Extract the (X, Y) coordinate from the center of the cell holding the provided text.  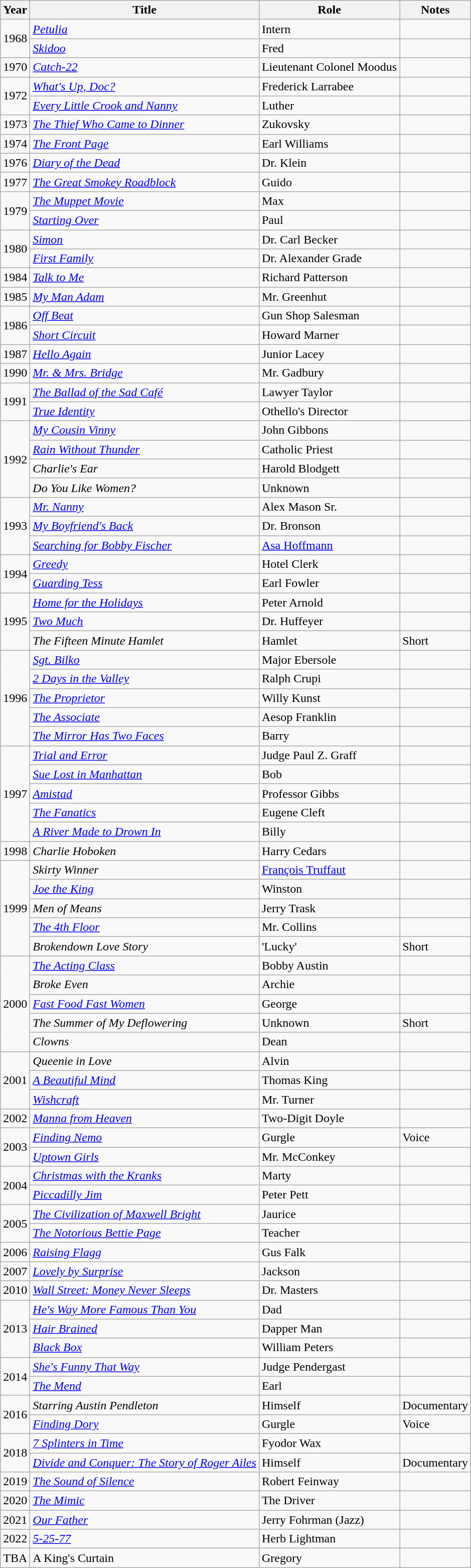
The Notorious Bettie Page (144, 1233)
The Muppet Movie (144, 201)
Peter Arnold (329, 602)
Luther (329, 105)
Teacher (329, 1233)
Earl Fowler (329, 583)
Brokendown Love Story (144, 946)
1996 (15, 698)
Paul (329, 220)
2006 (15, 1252)
2010 (15, 1290)
Catholic Priest (329, 449)
Fast Food Fast Women (144, 1004)
Richard Patterson (329, 278)
Guarding Tess (144, 583)
Joe the King (144, 889)
Intern (329, 29)
Mr. Turner (329, 1099)
Raising Flagg (144, 1252)
Starring Austin Pendleton (144, 1405)
Black Box (144, 1348)
Clowns (144, 1042)
Our Father (144, 1520)
1979 (15, 210)
Wall Street: Money Never Sleeps (144, 1290)
Two-Digit Doyle (329, 1118)
Off Beat (144, 316)
Major Ebersole (329, 660)
Fred (329, 48)
Archie (329, 985)
Charlie Hoboken (144, 851)
Hair Brained (144, 1329)
The Associate (144, 717)
Dr. Masters (329, 1290)
Role (329, 10)
She's Funny That Way (144, 1367)
2000 (15, 1004)
My Man Adam (144, 297)
The Fifteen Minute Hamlet (144, 641)
Greedy (144, 564)
Harold Blodgett (329, 468)
Billy (329, 831)
Title (144, 10)
Amistad (144, 793)
Wishcraft (144, 1099)
Mr. Collins (329, 927)
Thomas King (329, 1080)
Asa Hoffmann (329, 545)
Peter Pett (329, 1195)
Barry (329, 736)
Judge Paul Z. Graff (329, 755)
Dean (329, 1042)
1987 (15, 354)
Searching for Bobby Fischer (144, 545)
2018 (15, 1453)
1991 (15, 402)
Lovely by Surprise (144, 1271)
The Proprietor (144, 698)
Manna from Heaven (144, 1118)
The Thief Who Came to Dinner (144, 125)
1986 (15, 325)
Dr. Huffeyer (329, 622)
Dr. Carl Becker (329, 239)
Mr. Greenhut (329, 297)
Dr. Alexander Grade (329, 259)
2016 (15, 1414)
Petulia (144, 29)
Lieutenant Colonel Moodus (329, 67)
1972 (15, 96)
Eugene Cleft (329, 812)
The Summer of My Deflowering (144, 1023)
2022 (15, 1539)
Piccadilly Jim (144, 1195)
2002 (15, 1118)
Queenie in Love (144, 1061)
Mr. & Mrs. Bridge (144, 373)
Jerry Fohrman (Jazz) (329, 1520)
Marty (329, 1176)
1997 (15, 793)
Jackson (329, 1271)
TBA (15, 1558)
True Identity (144, 411)
1994 (15, 574)
2021 (15, 1520)
1999 (15, 908)
1970 (15, 67)
The Front Page (144, 144)
2007 (15, 1271)
François Truffaut (329, 870)
The Civilization of Maxwell Bright (144, 1214)
Bob (329, 774)
Mr. Nanny (144, 507)
Junior Lacey (329, 354)
2014 (15, 1376)
Talk to Me (144, 278)
Gus Falk (329, 1252)
The Great Smokey Roadblock (144, 182)
1973 (15, 125)
Dr. Klein (329, 163)
2001 (15, 1080)
Max (329, 201)
Alvin (329, 1061)
Simon (144, 239)
Bobby Austin (329, 966)
A Beautiful Mind (144, 1080)
Men of Means (144, 908)
Jerry Trask (329, 908)
Two Much (144, 622)
Finding Dory (144, 1424)
The Mimic (144, 1501)
Professor Gibbs (329, 793)
Every Little Crook and Nanny (144, 105)
2013 (15, 1329)
Fyodor Wax (329, 1443)
Year (15, 10)
Othello's Director (329, 411)
Ralph Crupi (329, 679)
1980 (15, 249)
Trial and Error (144, 755)
Starting Over (144, 220)
Herb Lightman (329, 1539)
Earl (329, 1386)
7 Splinters in Time (144, 1443)
1976 (15, 163)
Hello Again (144, 354)
Harry Cedars (329, 851)
1992 (15, 459)
Notes (435, 10)
George (329, 1004)
The Acting Class (144, 966)
Mr. Gadbury (329, 373)
The Mirror Has Two Faces (144, 736)
'Lucky' (329, 946)
1977 (15, 182)
The Ballad of the Sad Café (144, 392)
2005 (15, 1224)
1998 (15, 851)
Diary of the Dead (144, 163)
The Driver (329, 1501)
The 4th Floor (144, 927)
My Cousin Vinny (144, 430)
The Sound of Silence (144, 1482)
My Boyfriend's Back (144, 526)
Mr. McConkey (329, 1156)
Christmas with the Kranks (144, 1176)
Dad (329, 1309)
Dapper Man (329, 1329)
1990 (15, 373)
John Gibbons (329, 430)
William Peters (329, 1348)
Gun Shop Salesman (329, 316)
Divide and Conquer: The Story of Roger Ailes (144, 1463)
Catch-22 (144, 67)
What's Up, Doc? (144, 86)
1985 (15, 297)
Sgt. Bilko (144, 660)
Winston (329, 889)
Gregory (329, 1558)
Jaurice (329, 1214)
A River Made to Drown In (144, 831)
Skidoo (144, 48)
2019 (15, 1482)
Charlie's Ear (144, 468)
Willy Kunst (329, 698)
Robert Feinway (329, 1482)
1968 (15, 39)
Skirty Winner (144, 870)
Hamlet (329, 641)
1995 (15, 622)
Finding Nemo (144, 1137)
Home for the Holidays (144, 602)
Frederick Larrabee (329, 86)
2020 (15, 1501)
Judge Pendergast (329, 1367)
The Fanatics (144, 812)
Broke Even (144, 985)
Aesop Franklin (329, 717)
2 Days in the Valley (144, 679)
1984 (15, 278)
Uptown Girls (144, 1156)
Howard Marner (329, 335)
2003 (15, 1147)
Lawyer Taylor (329, 392)
Rain Without Thunder (144, 449)
He's Way More Famous Than You (144, 1309)
The Mend (144, 1386)
1974 (15, 144)
Earl Williams (329, 144)
1993 (15, 526)
Hotel Clerk (329, 564)
5-25-77 (144, 1539)
Dr. Bronson (329, 526)
Zukovsky (329, 125)
Guido (329, 182)
Sue Lost in Manhattan (144, 774)
A King's Curtain (144, 1558)
2004 (15, 1185)
Alex Mason Sr. (329, 507)
Short Circuit (144, 335)
First Family (144, 259)
Do You Like Women? (144, 488)
